Extract the (X, Y) coordinate from the center of the cell holding the provided text.  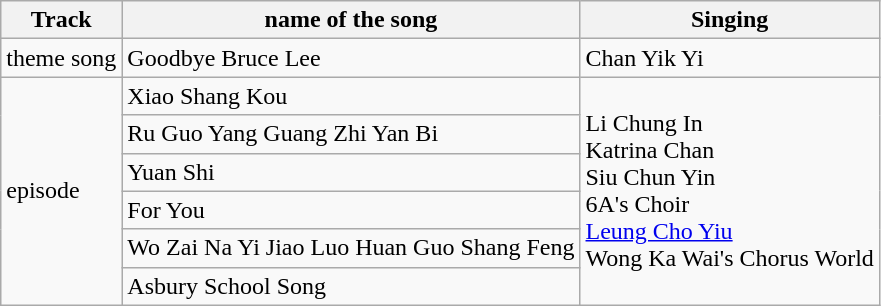
Li Chung InKatrina ChanSiu Chun Yin6A's ChoirLeung Cho YiuWong Ka Wai's Chorus World (730, 191)
Singing (730, 20)
Asbury School Song (351, 286)
For You (351, 210)
Xiao Shang Kou (351, 96)
Track (62, 20)
Ru Guo Yang Guang Zhi Yan Bi (351, 134)
Goodbye Bruce Lee (351, 58)
Yuan Shi (351, 172)
Wo Zai Na Yi Jiao Luo Huan Guo Shang Feng (351, 248)
Chan Yik Yi (730, 58)
episode (62, 191)
theme song (62, 58)
name of the song (351, 20)
